Find where the given text appears and provide that cell's center as (x, y) coordinate. 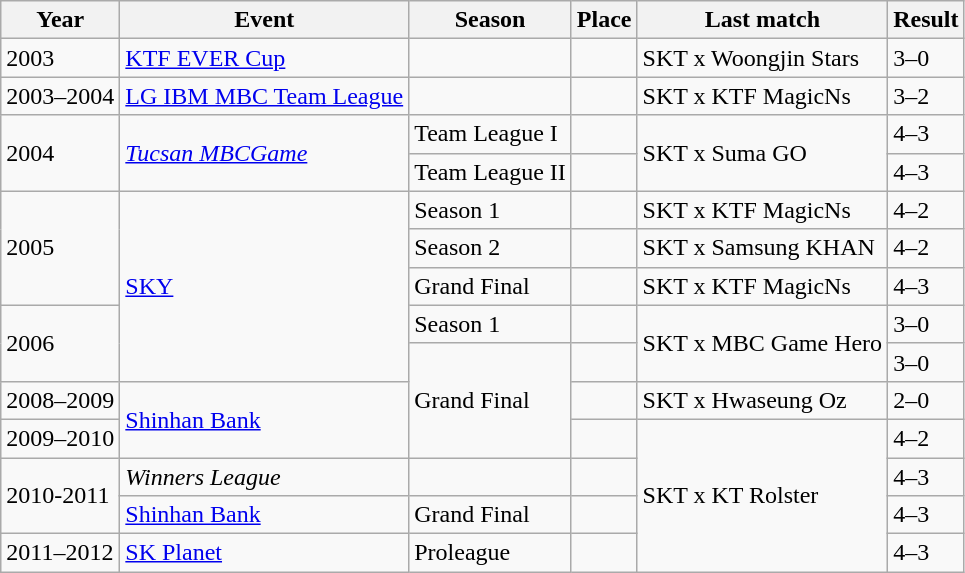
SK Planet (264, 553)
Result (926, 20)
Year (60, 20)
Team League I (490, 134)
Winners League (264, 477)
LG IBM MBC Team League (264, 96)
Season 2 (490, 248)
SKY (264, 286)
Proleague (490, 553)
Team League II (490, 172)
2009–2010 (60, 438)
2005 (60, 248)
Event (264, 20)
SKT x Suma GO (762, 153)
2003–2004 (60, 96)
2008–2009 (60, 400)
SKT x Woongjin Stars (762, 58)
SKT x Hwaseung Oz (762, 400)
Last match (762, 20)
Season (490, 20)
SKT x MBC Game Hero (762, 343)
2003 (60, 58)
KTF EVER Cup (264, 58)
Place (604, 20)
3–2 (926, 96)
SKT x KT Rolster (762, 495)
2004 (60, 153)
SKT x Samsung KHAN (762, 248)
2006 (60, 343)
Tucsan MBCGame (264, 153)
2–0 (926, 400)
2011–2012 (60, 553)
2010-2011 (60, 496)
